Return (x, y) of the center of cell containing provided text 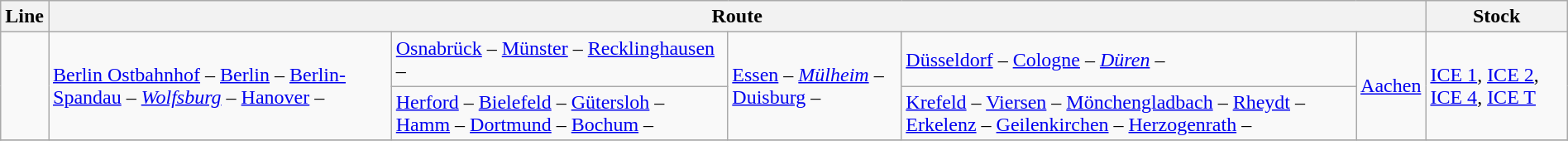
Line (25, 17)
Route (736, 17)
Berlin Ostbahnhof – Berlin – Berlin-Spandau – Wolfsburg – Hanover – (220, 86)
Stock (1497, 17)
ICE 1, ICE 2, ICE 4, ICE T (1497, 86)
Düsseldorf – Cologne – Düren – (1129, 60)
Herford – Bielefeld – Gütersloh – Hamm – Dortmund – Bochum – (559, 113)
Aachen (1391, 86)
Osnabrück – Münster – Recklinghausen – (559, 60)
Krefeld – Viersen – Mönchengladbach – Rheydt – Erkelenz – Geilenkirchen – Herzogenrath – (1129, 113)
Essen – Mülheim – Duisburg – (815, 86)
